Scan for the cell matching the given text and deliver its (X, Y) coordinate at center. 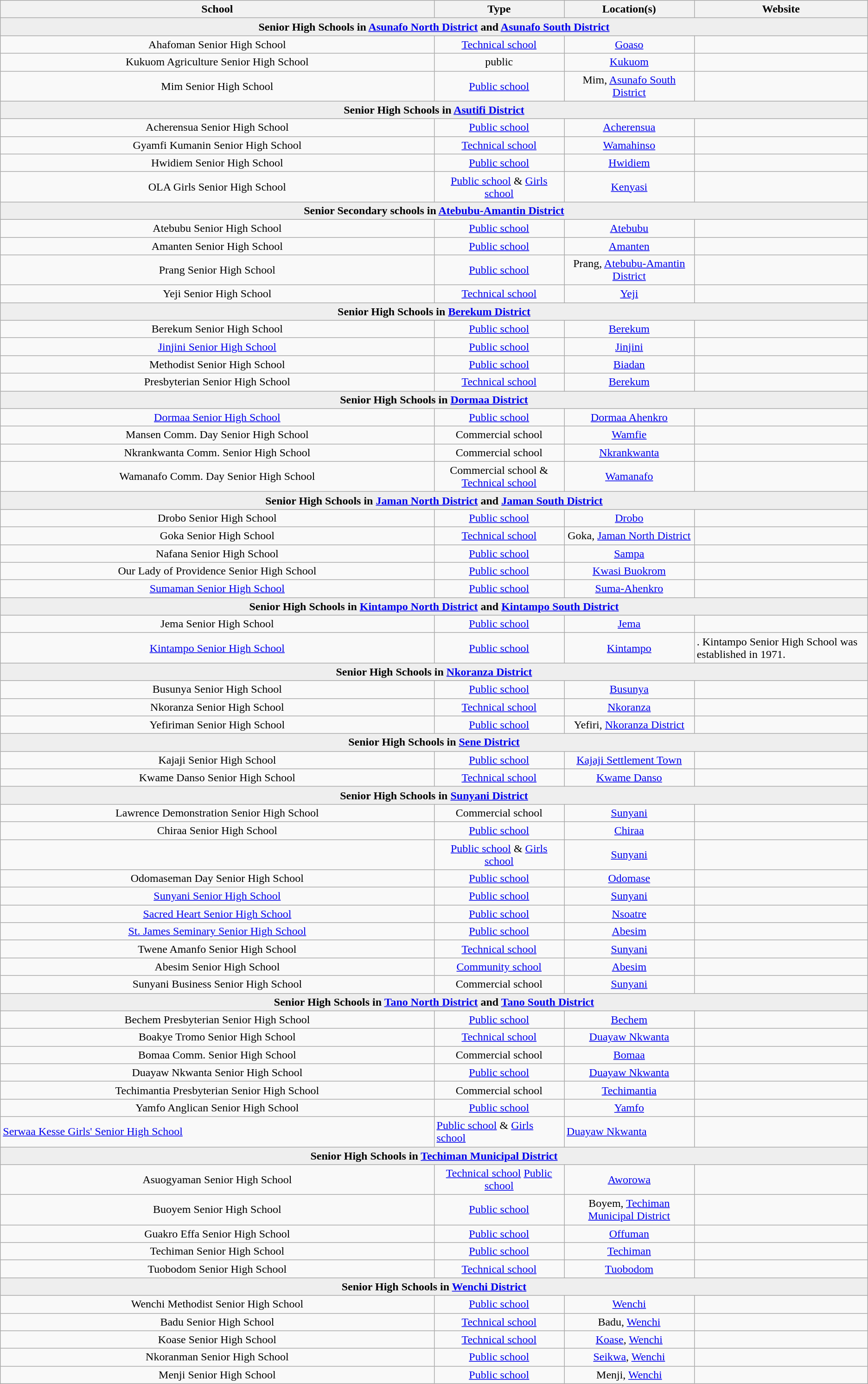
Bechem (630, 1020)
Kukuom Agriculture Senior High School (217, 62)
Drobo Senior High School (217, 518)
Twene Amanfo Senior High School (217, 949)
Nkrankwanta (630, 453)
Kwame Danso (630, 778)
Serwaa Kesse Girls' Senior High School (217, 1131)
Koase, Wenchi (630, 1339)
Jema (630, 624)
Nafana Senior High School (217, 553)
OLA Girls Senior High School (217, 186)
School (217, 9)
Acherensua (630, 128)
Badu Senior High School (217, 1322)
Type (499, 9)
Menji Senior High School (217, 1375)
Methodist Senior High School (217, 364)
Kwasi Buokrom (630, 571)
Senior High Schools in Sene District (434, 742)
Busunya (630, 689)
Odomase (630, 879)
Nsoatre (630, 914)
Hwidiem Senior High School (217, 163)
Menji, Wenchi (630, 1375)
Bechem Presbyterian Senior High School (217, 1020)
Yefiriman Senior High School (217, 725)
Sunyani Senior High School (217, 896)
Berekum Senior High School (217, 329)
Mansen Comm. Day Senior High School (217, 435)
Jinjini Senior High School (217, 347)
Wamfie (630, 435)
Our Lady of Providence Senior High School (217, 571)
Goka, Jaman North District (630, 536)
Tuobodom (630, 1269)
Asuogyaman Senior High School (217, 1180)
Guakro Effa Senior High School (217, 1234)
Sunyani Business Senior High School (217, 984)
Kajaji Senior High School (217, 760)
Senior High Schools in Berekum District (434, 312)
Hwidiem (630, 163)
Mim Senior High School (217, 86)
Koase Senior High School (217, 1339)
Tuobodom Senior High School (217, 1269)
Nkoranman Senior High School (217, 1357)
St. James Seminary Senior High School (217, 931)
Goaso (630, 45)
Senior High Schools in Sunyani District (434, 795)
Biadan (630, 364)
Atebubu Senior High School (217, 228)
Commercial school & Technical school (499, 477)
Abesim Senior High School (217, 967)
Dormaa Senior High School (217, 417)
Yeji Senior High School (217, 294)
Senior High Schools in Jaman North District and Jaman South District (434, 500)
Mim, Asunafo South District (630, 86)
public (499, 62)
Amanten (630, 246)
Techimantia Presbyterian Senior High School (217, 1090)
Bomaa Comm. Senior High School (217, 1055)
Kintampo Senior High School (217, 648)
Odomaseman Day Senior High School (217, 879)
Gyamfi Kumanin Senior High School (217, 145)
Kintampo (630, 648)
Amanten Senior High School (217, 246)
Kwame Danso Senior High School (217, 778)
Buoyem Senior High School (217, 1210)
Nkrankwanta Comm. Senior High School (217, 453)
Acherensua Senior High School (217, 128)
Kenyasi (630, 186)
Yefiri, Nkoranza District (630, 725)
. Kintampo Senior High School was established in 1971. (781, 648)
Offuman (630, 1234)
Chiraa Senior High School (217, 830)
Wenchi Methodist Senior High School (217, 1304)
Wenchi (630, 1304)
Website (781, 9)
Goka Senior High School (217, 536)
Senior High Schools in Asunafo North District and Asunafo South District (434, 27)
Sumaman Senior High School (217, 589)
Dormaa Ahenkro (630, 417)
Yamfo Anglican Senior High School (217, 1108)
Yamfo (630, 1108)
Prang, Atebubu-Amantin District (630, 270)
Busunya Senior High School (217, 689)
Boyem, Techiman Municipal District (630, 1210)
Senior High Schools in Wenchi District (434, 1287)
Technical school Public school (499, 1180)
Senior High Schools in Asutifi District (434, 110)
Jinjini (630, 347)
Nkoranza (630, 707)
Kukuom (630, 62)
Yeji (630, 294)
Lawrence Demonstration Senior High School (217, 813)
Senior High Schools in Kintampo North District and Kintampo South District (434, 606)
Community school (499, 967)
Ahafoman Senior High School (217, 45)
Badu, Wenchi (630, 1322)
Senior Secondary schools in Atebubu-Amantin District (434, 210)
Boakye Tromo Senior High School (217, 1037)
Presbyterian Senior High School (217, 382)
Chiraa (630, 830)
Seikwa, Wenchi (630, 1357)
Senior High Schools in Dormaa District (434, 400)
Wamahinso (630, 145)
Sacred Heart Senior High School (217, 914)
Senior High Schools in Nkoranza District (434, 672)
Senior High Schools in Techiman Municipal District (434, 1156)
Techiman (630, 1251)
Senior High Schools in Tano North District and Tano South District (434, 1002)
Atebubu (630, 228)
Wamanafo Comm. Day Senior High School (217, 477)
Suma-Ahenkro (630, 589)
Drobo (630, 518)
Jema Senior High School (217, 624)
Bomaa (630, 1055)
Aworowa (630, 1180)
Techiman Senior High School (217, 1251)
Wamanafo (630, 477)
Sampa (630, 553)
Kajaji Settlement Town (630, 760)
Prang Senior High School (217, 270)
Techimantia (630, 1090)
Nkoranza Senior High School (217, 707)
Duayaw Nkwanta Senior High School (217, 1072)
Location(s) (630, 9)
